For the text-containing cell, return its midpoint in (x, y) coordinate format. 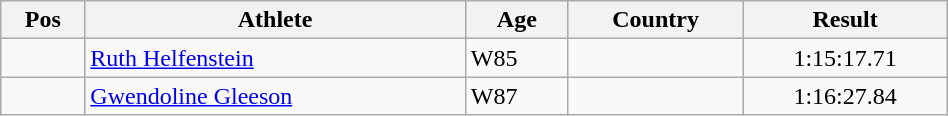
1:15:17.71 (845, 58)
Age (516, 20)
Country (656, 20)
Result (845, 20)
Athlete (275, 20)
W85 (516, 58)
Ruth Helfenstein (275, 58)
Pos (43, 20)
Gwendoline Gleeson (275, 96)
W87 (516, 96)
1:16:27.84 (845, 96)
